Identify which cell holds the provided text, then report its [X, Y] central coordinate. 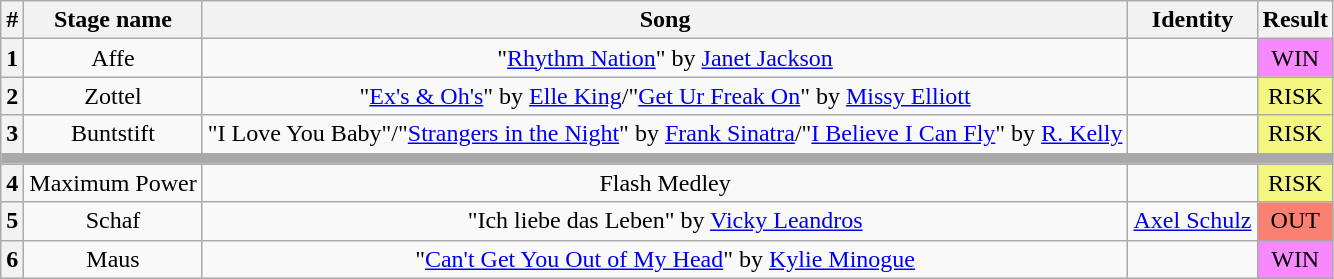
"Ex's & Oh's" by Elle King/"Get Ur Freak On" by Missy Elliott [665, 96]
4 [12, 183]
OUT [1295, 221]
"Ich liebe das Leben" by Vicky Leandros [665, 221]
Identity [1192, 20]
"Can't Get You Out of My Head" by Kylie Minogue [665, 259]
Schaf [113, 221]
Axel Schulz [1192, 221]
3 [12, 134]
6 [12, 259]
Maximum Power [113, 183]
Stage name [113, 20]
"Rhythm Nation" by Janet Jackson [665, 58]
# [12, 20]
Zottel [113, 96]
5 [12, 221]
2 [12, 96]
Maus [113, 259]
1 [12, 58]
Buntstift [113, 134]
"I Love You Baby"/"Strangers in the Night" by Frank Sinatra/"I Believe I Can Fly" by R. Kelly [665, 134]
Flash Medley [665, 183]
Result [1295, 20]
Song [665, 20]
Affe [113, 58]
